Determine the (x, y) coordinate at the center of the cell enclosing the given text.  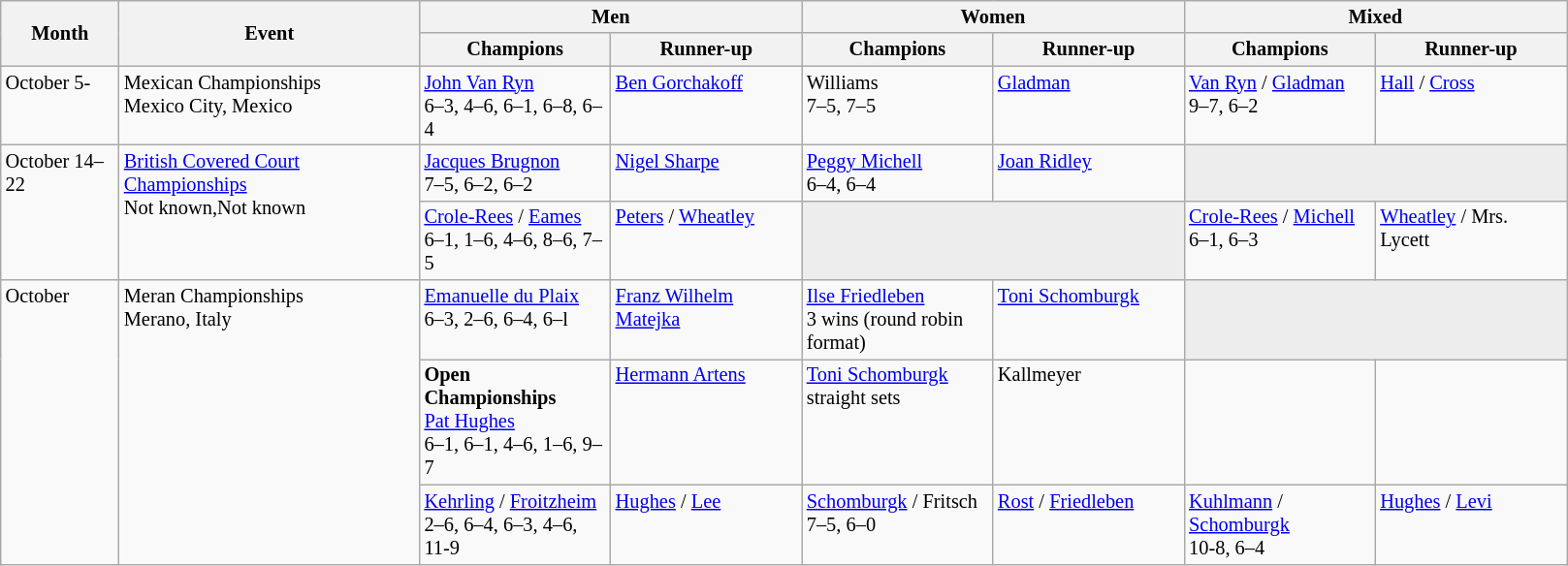
Mexican Championships Mexico City, Mexico (270, 106)
Jacques Brugnon7–5, 6–2, 6–2 (516, 173)
Ben Gorchakoff (706, 106)
October 5- (60, 106)
Gladman (1088, 106)
Joan Ridley (1088, 173)
Open Championships Pat Hughes6–1, 6–1, 4–6, 1–6, 9–7 (516, 422)
Peggy Michell6–4, 6–4 (898, 173)
Wheatley / Mrs. Lycett (1470, 240)
Women (993, 16)
Kehrling / Froitzheim2–6, 6–4, 6–3, 4–6, 11-9 (516, 524)
Hughes / Levi (1470, 524)
Schomburgk / Fritsch7–5, 6–0 (898, 524)
Toni Schomburgk (1088, 320)
Hall / Cross (1470, 106)
Hughes / Lee (706, 524)
Crole-Rees / Michell6–1, 6–3 (1280, 240)
Nigel Sharpe (706, 173)
Crole-Rees / Eames6–1, 1–6, 4–6, 8–6, 7–5 (516, 240)
Event (270, 33)
Hermann Artens (706, 422)
October (60, 423)
Kallmeyer (1088, 422)
Month (60, 33)
Rost / Friedleben (1088, 524)
October 14–22 (60, 211)
Ilse Friedleben3 wins (round robin format) (898, 320)
John Van Ryn6–3, 4–6, 6–1, 6–8, 6–4 (516, 106)
Meran ChampionshipsMerano, Italy (270, 423)
Williams 7–5, 7–5 (898, 106)
Men (611, 16)
Mixed (1375, 16)
Toni Schomburgkstraight sets (898, 422)
Emanuelle du Plaix6–3, 2–6, 6–4, 6–l (516, 320)
British Covered Court ChampionshipsNot known,Not known (270, 211)
Van Ryn / Gladman 9–7, 6–2 (1280, 106)
Franz Wilhelm Matejka (706, 320)
Peters / Wheatley (706, 240)
Kuhlmann / Schomburgk10-8, 6–4 (1280, 524)
